Extract the [x, y] coordinate from the center of the cell holding the provided text.  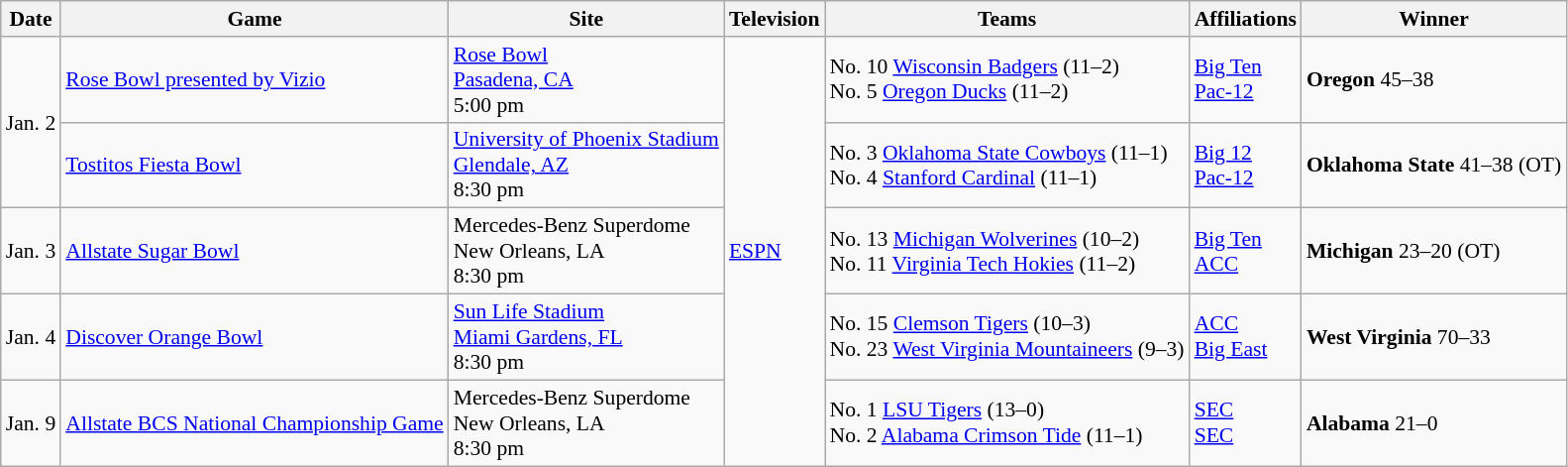
Tostitos Fiesta Bowl [254, 165]
Allstate BCS National Championship Game [254, 422]
Winner [1434, 19]
Big 12Pac-12 [1246, 165]
No. 1 LSU Tigers (13–0)No. 2 Alabama Crimson Tide (11–1) [1007, 422]
West Virginia 70–33 [1434, 337]
Affiliations [1246, 19]
Site [586, 19]
Sun Life StadiumMiami Gardens, FL8:30 pm [586, 337]
SECSEC [1246, 422]
Television [775, 19]
Date [31, 19]
ESPN [775, 252]
Rose Bowl presented by Vizio [254, 79]
Big TenPac-12 [1246, 79]
Oklahoma State 41–38 (OT) [1434, 165]
Teams [1007, 19]
University of Phoenix StadiumGlendale, AZ8:30 pm [586, 165]
Allstate Sugar Bowl [254, 252]
Rose BowlPasadena, CA5:00 pm [586, 79]
Jan. 3 [31, 252]
Michigan 23–20 (OT) [1434, 252]
Alabama 21–0 [1434, 422]
Jan. 4 [31, 337]
No. 13 Michigan Wolverines (10–2)No. 11 Virginia Tech Hokies (11–2) [1007, 252]
Discover Orange Bowl [254, 337]
Oregon 45–38 [1434, 79]
Big TenACC [1246, 252]
Game [254, 19]
No. 10 Wisconsin Badgers (11–2)No. 5 Oregon Ducks (11–2) [1007, 79]
Jan. 9 [31, 422]
No. 3 Oklahoma State Cowboys (11–1)No. 4 Stanford Cardinal (11–1) [1007, 165]
No. 15 Clemson Tigers (10–3)No. 23 West Virginia Mountaineers (9–3) [1007, 337]
ACCBig East [1246, 337]
Jan. 2 [31, 123]
